Find where the given text appears and provide that cell's center as (x, y) coordinate. 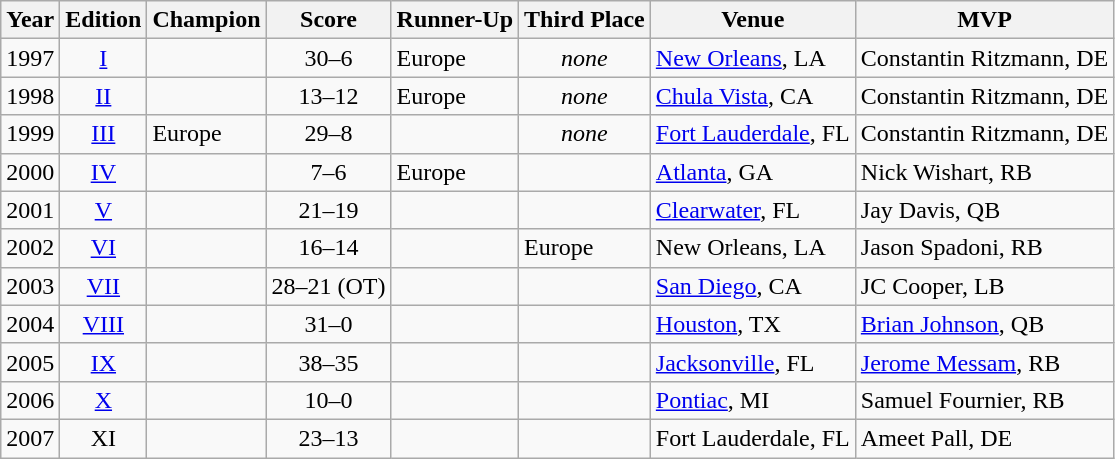
2005 (30, 362)
Venue (752, 20)
IV (104, 172)
Jason Spadoni, RB (984, 248)
7–6 (328, 172)
III (104, 134)
Runner-Up (455, 20)
Third Place (585, 20)
VIII (104, 324)
Houston, TX (752, 324)
2007 (30, 438)
Chula Vista, CA (752, 96)
31–0 (328, 324)
2000 (30, 172)
JC Cooper, LB (984, 286)
VI (104, 248)
Ameet Pall, DE (984, 438)
38–35 (328, 362)
San Diego, CA (752, 286)
21–19 (328, 210)
1997 (30, 58)
Jay Davis, QB (984, 210)
1998 (30, 96)
Brian Johnson, QB (984, 324)
29–8 (328, 134)
XI (104, 438)
Year (30, 20)
1999 (30, 134)
Edition (104, 20)
2001 (30, 210)
2006 (30, 400)
MVP (984, 20)
Jerome Messam, RB (984, 362)
13–12 (328, 96)
2004 (30, 324)
Clearwater, FL (752, 210)
28–21 (OT) (328, 286)
Atlanta, GA (752, 172)
23–13 (328, 438)
Score (328, 20)
V (104, 210)
10–0 (328, 400)
Jacksonville, FL (752, 362)
II (104, 96)
Champion (206, 20)
Pontiac, MI (752, 400)
30–6 (328, 58)
Samuel Fournier, RB (984, 400)
I (104, 58)
VII (104, 286)
2003 (30, 286)
2002 (30, 248)
X (104, 400)
16–14 (328, 248)
Nick Wishart, RB (984, 172)
IX (104, 362)
